Scan for the cell matching the given text and deliver its [x, y] coordinate at center. 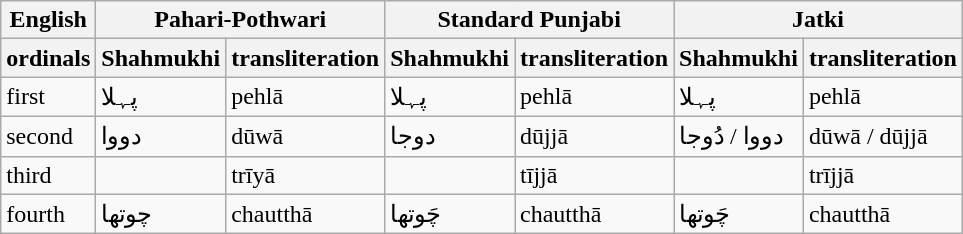
trīyā [306, 175]
first [48, 97]
dūwā / dūjjā [882, 136]
چوتھا [161, 214]
Jatki [818, 20]
دوجا [450, 136]
Standard Punjabi [530, 20]
English [48, 20]
ordinals [48, 58]
dūwā [306, 136]
Pahari-Pothwari [240, 20]
دووا [161, 136]
trījjā [882, 175]
tījjā [594, 175]
fourth [48, 214]
third [48, 175]
dūjjā [594, 136]
دووا / دُوجا [739, 136]
second [48, 136]
